Find where the given text appears and provide that cell's center as [x, y] coordinate. 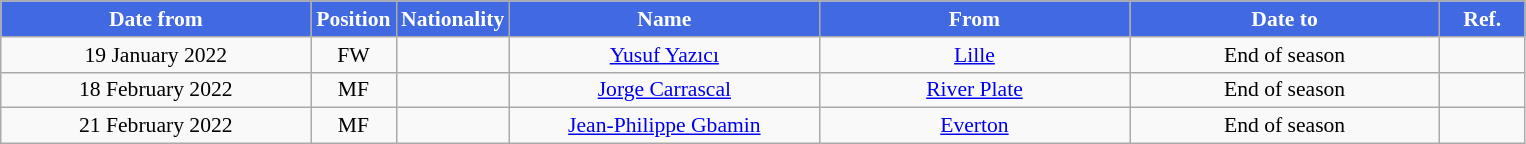
18 February 2022 [156, 90]
21 February 2022 [156, 126]
Everton [974, 126]
Date to [1285, 19]
Nationality [452, 19]
Jorge Carrascal [664, 90]
Name [664, 19]
FW [354, 55]
Lille [974, 55]
Position [354, 19]
Ref. [1482, 19]
Yusuf Yazıcı [664, 55]
From [974, 19]
River Plate [974, 90]
19 January 2022 [156, 55]
Date from [156, 19]
Jean-Philippe Gbamin [664, 126]
